Extract the (x, y) coordinate from the center of the cell holding the provided text.  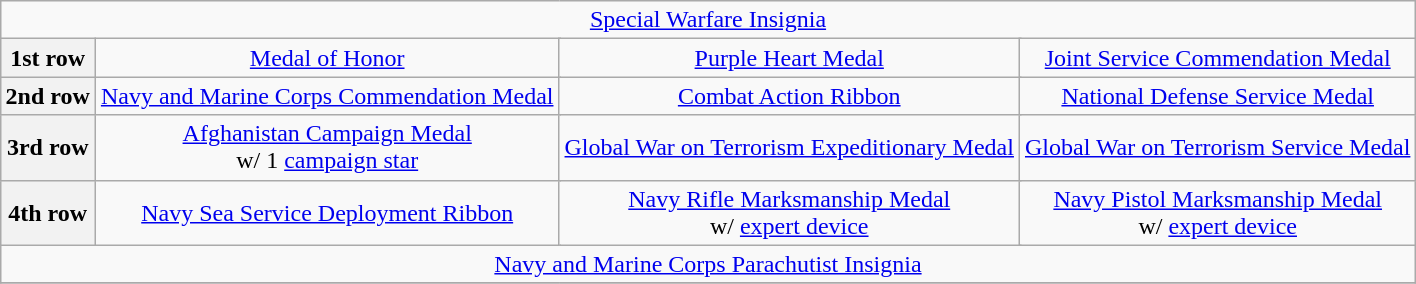
Special Warfare Insignia (708, 20)
3rd row (48, 148)
Combat Action Ribbon (789, 96)
Afghanistan Campaign Medalw/ 1 campaign star (327, 148)
Global War on Terrorism Expeditionary Medal (789, 148)
Navy and Marine Corps Commendation Medal (327, 96)
Purple Heart Medal (789, 58)
2nd row (48, 96)
Global War on Terrorism Service Medal (1217, 148)
National Defense Service Medal (1217, 96)
Joint Service Commendation Medal (1217, 58)
4th row (48, 212)
Medal of Honor (327, 58)
1st row (48, 58)
Navy Pistol Marksmanship Medalw/ expert device (1217, 212)
Navy Rifle Marksmanship Medalw/ expert device (789, 212)
Navy Sea Service Deployment Ribbon (327, 212)
Navy and Marine Corps Parachutist Insignia (708, 264)
